For the text-containing cell, return its midpoint in (X, Y) coordinate format. 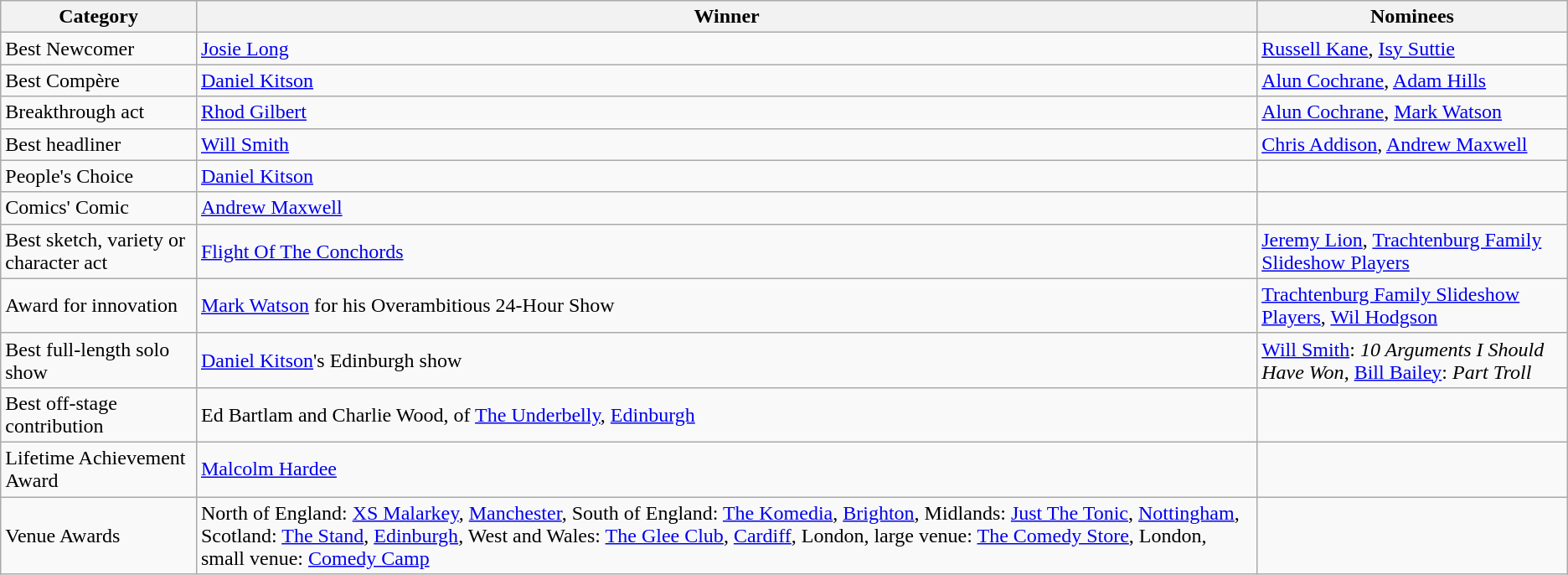
Alun Cochrane, Mark Watson (1412, 112)
Lifetime Achievement Award (99, 469)
Jeremy Lion, Trachtenburg Family Slideshow Players (1412, 251)
People's Choice (99, 176)
Winner (726, 17)
Venue Awards (99, 535)
Josie Long (726, 49)
Malcolm Hardee (726, 469)
Rhod Gilbert (726, 112)
Mark Watson for his Overambitious 24-Hour Show (726, 305)
Best Compère (99, 80)
Best Newcomer (99, 49)
Will Smith: 10 Arguments I Should Have Won, Bill Bailey: Part Troll (1412, 360)
Category (99, 17)
Best sketch, variety or character act (99, 251)
Flight Of The Conchords (726, 251)
Comics' Comic (99, 208)
Will Smith (726, 144)
Best full-length solo show (99, 360)
Chris Addison, Andrew Maxwell (1412, 144)
Best off-stage contribution (99, 414)
Best headliner (99, 144)
Alun Cochrane, Adam Hills (1412, 80)
Trachtenburg Family Slideshow Players, Wil Hodgson (1412, 305)
Russell Kane, Isy Suttie (1412, 49)
Award for innovation (99, 305)
Nominees (1412, 17)
Ed Bartlam and Charlie Wood, of The Underbelly, Edinburgh (726, 414)
Andrew Maxwell (726, 208)
Daniel Kitson's Edinburgh show (726, 360)
Breakthrough act (99, 112)
